Output the [x, y] coordinate of the center of the cell containing the given text.  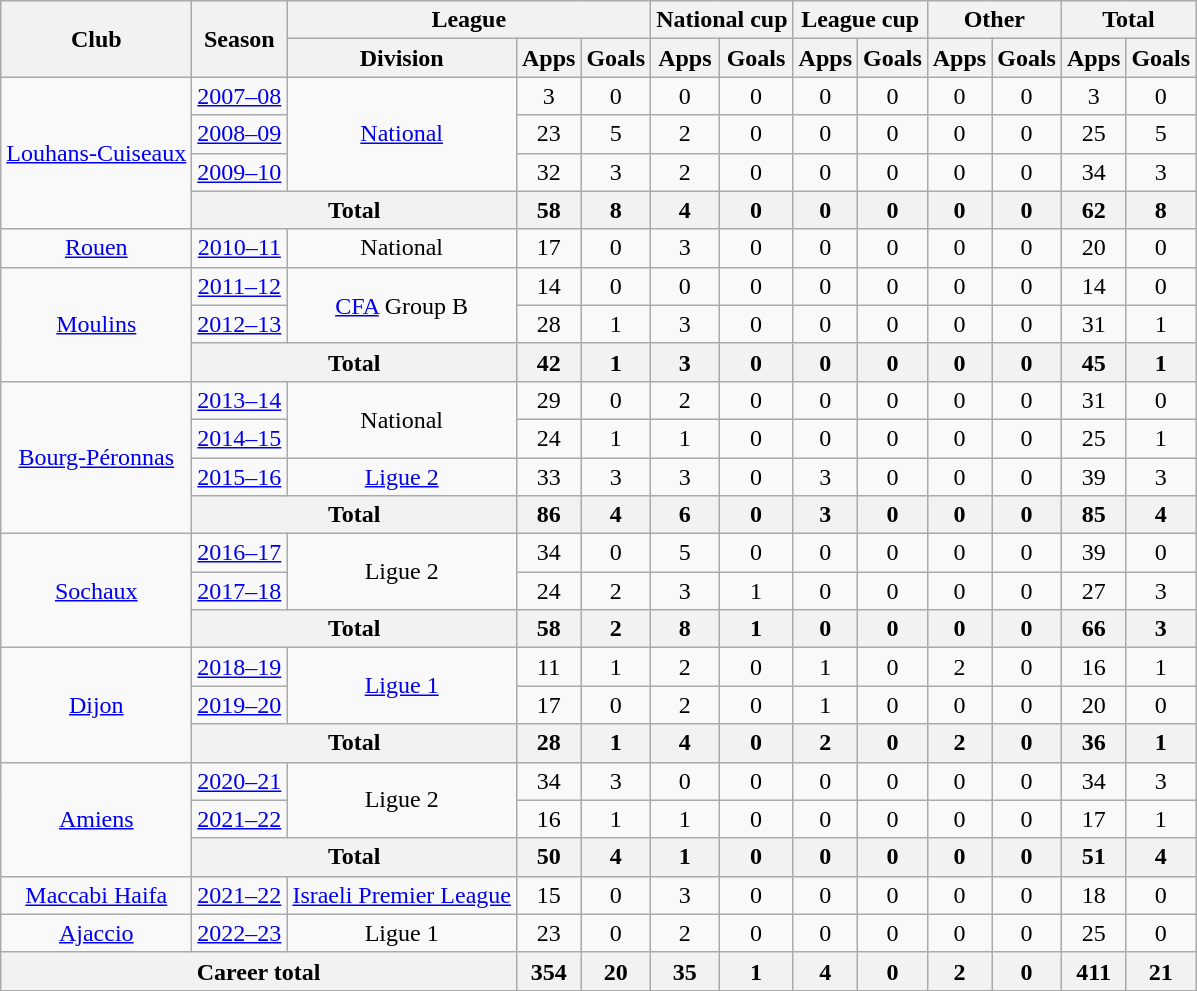
League [469, 20]
42 [548, 362]
League cup [860, 20]
Season [240, 39]
2020–21 [240, 781]
Ajaccio [96, 933]
86 [548, 515]
CFA Group B [402, 305]
2008–09 [240, 134]
85 [1093, 515]
Maccabi Haifa [96, 895]
11 [548, 667]
National cup [722, 20]
411 [1093, 971]
50 [548, 857]
33 [548, 477]
2016–17 [240, 553]
66 [1093, 629]
35 [685, 971]
21 [1161, 971]
2013–14 [240, 400]
2015–16 [240, 477]
2012–13 [240, 324]
2011–12 [240, 286]
Career total [259, 971]
Bourg-Péronnas [96, 457]
Louhans-Cuiseaux [96, 153]
Dijon [96, 705]
15 [548, 895]
2022–23 [240, 933]
Club [96, 39]
Other [994, 20]
32 [548, 172]
Amiens [96, 819]
2007–08 [240, 96]
Rouen [96, 248]
Moulins [96, 324]
27 [1093, 591]
45 [1093, 362]
36 [1093, 743]
2018–19 [240, 667]
2017–18 [240, 591]
62 [1093, 210]
2009–10 [240, 172]
354 [548, 971]
2014–15 [240, 438]
2010–11 [240, 248]
51 [1093, 857]
Israeli Premier League [402, 895]
Division [402, 58]
Sochaux [96, 591]
2019–20 [240, 705]
29 [548, 400]
18 [1093, 895]
6 [685, 515]
